Search for the cell housing the specified text and yield its [x, y] center coordinate. 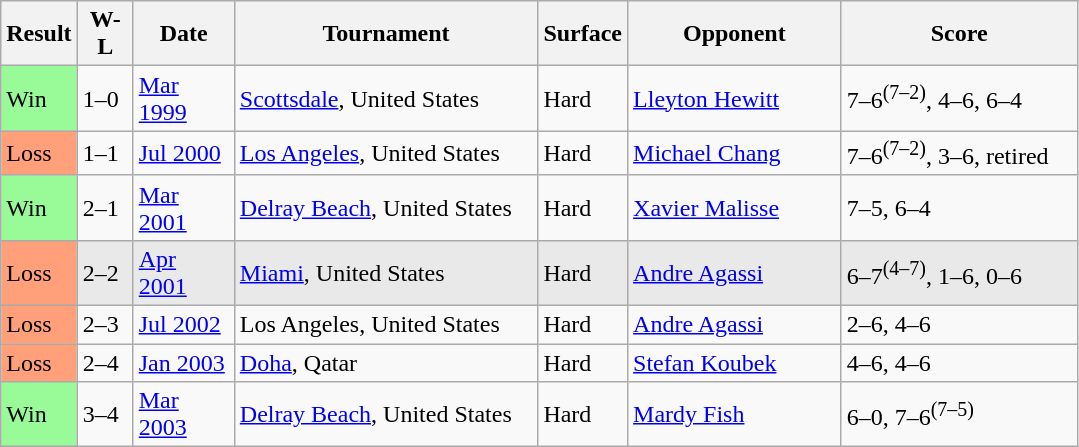
Mar 1999 [184, 98]
Mar 2001 [184, 208]
Result [39, 34]
Lleyton Hewitt [735, 98]
Stefan Koubek [735, 363]
3–4 [105, 414]
Opponent [735, 34]
2–3 [105, 325]
1–0 [105, 98]
Score [959, 34]
7–6(7–2), 3–6, retired [959, 154]
2–6, 4–6 [959, 325]
4–6, 4–6 [959, 363]
2–4 [105, 363]
6–0, 7–6(7–5) [959, 414]
Xavier Malisse [735, 208]
Date [184, 34]
Surface [583, 34]
Michael Chang [735, 154]
Mardy Fish [735, 414]
Mar 2003 [184, 414]
7–6(7–2), 4–6, 6–4 [959, 98]
6–7(4–7), 1–6, 0–6 [959, 272]
Apr 2001 [184, 272]
7–5, 6–4 [959, 208]
2–1 [105, 208]
Tournament [386, 34]
W-L [105, 34]
Jul 2002 [184, 325]
Doha, Qatar [386, 363]
Jan 2003 [184, 363]
Scottsdale, United States [386, 98]
Jul 2000 [184, 154]
Miami, United States [386, 272]
2–2 [105, 272]
1–1 [105, 154]
